Return (X, Y) of the center of cell containing provided text 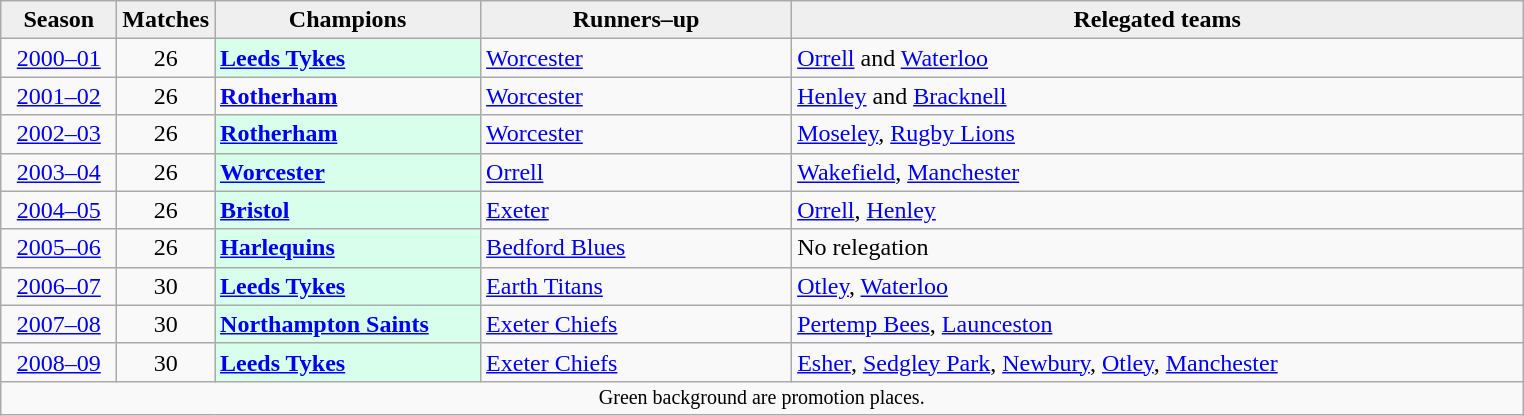
Orrell, Henley (1158, 210)
Matches (166, 20)
Wakefield, Manchester (1158, 172)
Earth Titans (636, 286)
2004–05 (59, 210)
2008–09 (59, 362)
Orrell and Waterloo (1158, 58)
Pertemp Bees, Launceston (1158, 324)
Orrell (636, 172)
Northampton Saints (348, 324)
2005–06 (59, 248)
Champions (348, 20)
Bristol (348, 210)
Bedford Blues (636, 248)
Moseley, Rugby Lions (1158, 134)
Season (59, 20)
Runners–up (636, 20)
2000–01 (59, 58)
Otley, Waterloo (1158, 286)
Relegated teams (1158, 20)
2003–04 (59, 172)
2007–08 (59, 324)
Harlequins (348, 248)
Green background are promotion places. (762, 398)
2002–03 (59, 134)
Henley and Bracknell (1158, 96)
2001–02 (59, 96)
Esher, Sedgley Park, Newbury, Otley, Manchester (1158, 362)
Exeter (636, 210)
No relegation (1158, 248)
2006–07 (59, 286)
